Return [X, Y] of the center of cell containing provided text 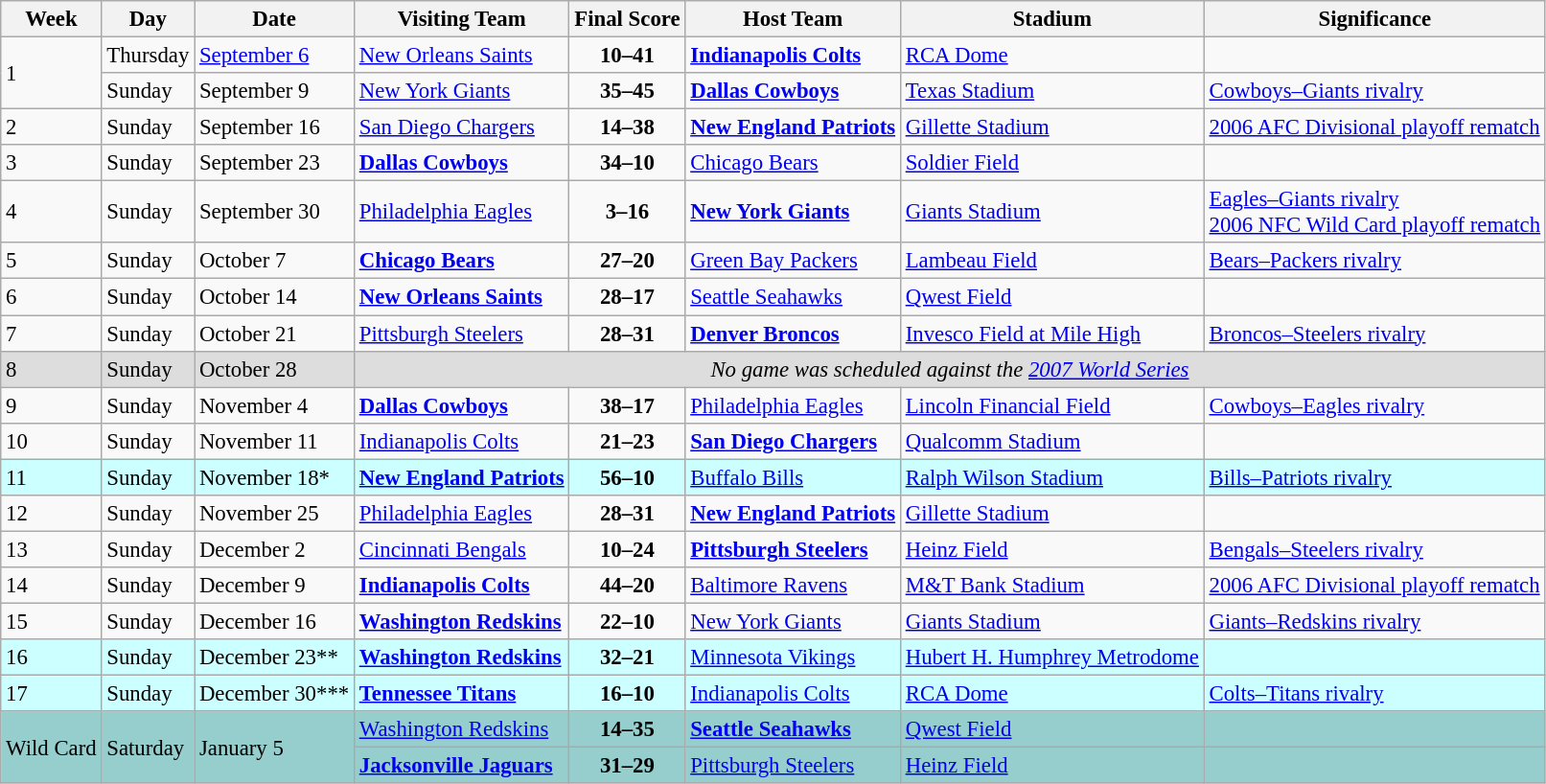
16–10 [627, 694]
September 30 [274, 213]
Week [52, 19]
Cowboys–Giants rivalry [1374, 91]
Qualcomm Stadium [1052, 441]
October 21 [274, 334]
September 6 [274, 56]
Significance [1374, 19]
5 [52, 262]
Invesco Field at Mile High [1052, 334]
44–20 [627, 586]
17 [52, 694]
22–10 [627, 621]
Lincoln Financial Field [1052, 405]
No game was scheduled against the 2007 World Series [949, 369]
December 16 [274, 621]
Eagles–Giants rivalry2006 NFC Wild Card playoff rematch [1374, 213]
3–16 [627, 213]
35–45 [627, 91]
Buffalo Bills [794, 477]
December 30*** [274, 694]
21–23 [627, 441]
3 [52, 163]
27–20 [627, 262]
Stadium [1052, 19]
Cincinnati Bengals [462, 549]
November 4 [274, 405]
10–24 [627, 549]
6 [52, 297]
11 [52, 477]
14–38 [627, 127]
Denver Broncos [794, 334]
September 16 [274, 127]
34–10 [627, 163]
2 [52, 127]
November 11 [274, 441]
Broncos–Steelers rivalry [1374, 334]
Tennessee Titans [462, 694]
15 [52, 621]
Thursday [148, 56]
September 9 [274, 91]
16 [52, 657]
Soldier Field [1052, 163]
Texas Stadium [1052, 91]
13 [52, 549]
Giants–Redskins rivalry [1374, 621]
12 [52, 514]
10–41 [627, 56]
56–10 [627, 477]
September 23 [274, 163]
38–17 [627, 405]
Jacksonville Jaguars [462, 766]
October 28 [274, 369]
Bengals–Steelers rivalry [1374, 549]
October 14 [274, 297]
Lambeau Field [1052, 262]
28–17 [627, 297]
Bears–Packers rivalry [1374, 262]
Host Team [794, 19]
Colts–Titans rivalry [1374, 694]
December 9 [274, 586]
7 [52, 334]
November 25 [274, 514]
Hubert H. Humphrey Metrodome [1052, 657]
M&T Bank Stadium [1052, 586]
December 23** [274, 657]
32–21 [627, 657]
January 5 [274, 748]
8 [52, 369]
14 [52, 586]
Bills–Patriots rivalry [1374, 477]
Green Bay Packers [794, 262]
Final Score [627, 19]
9 [52, 405]
Minnesota Vikings [794, 657]
Saturday [148, 748]
Wild Card [52, 748]
Day [148, 19]
Visiting Team [462, 19]
Baltimore Ravens [794, 586]
November 18* [274, 477]
Cowboys–Eagles rivalry [1374, 405]
Date [274, 19]
Ralph Wilson Stadium [1052, 477]
4 [52, 213]
December 2 [274, 549]
31–29 [627, 766]
14–35 [627, 729]
10 [52, 441]
October 7 [274, 262]
1 [52, 73]
